Determine the [X, Y] coordinate at the center of the cell enclosing the given text.  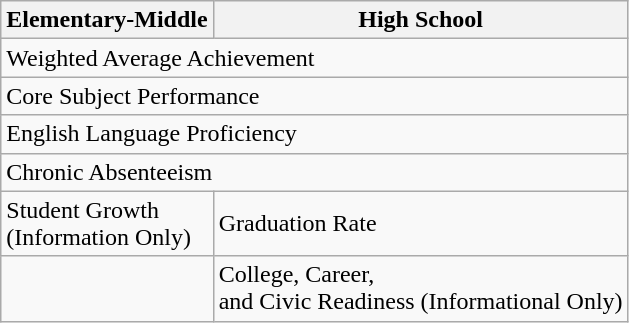
English Language Proficiency [314, 134]
Weighted Average Achievement [314, 58]
Chronic Absenteeism [314, 172]
Graduation Rate [420, 224]
College, Career,and Civic Readiness (Informational Only) [420, 288]
Core Subject Performance [314, 96]
Elementary-Middle [107, 20]
High School [420, 20]
Student Growth(Information Only) [107, 224]
